Identify which cell holds the provided text, then report its (x, y) central coordinate. 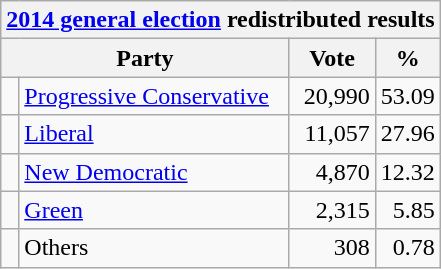
4,870 (332, 172)
5.85 (408, 210)
New Democratic (154, 172)
11,057 (332, 134)
53.09 (408, 96)
12.32 (408, 172)
0.78 (408, 248)
Liberal (154, 134)
2,315 (332, 210)
Vote (332, 58)
308 (332, 248)
Progressive Conservative (154, 96)
27.96 (408, 134)
Others (154, 248)
Party (145, 58)
% (408, 58)
2014 general election redistributed results (220, 20)
Green (154, 210)
20,990 (332, 96)
